For the text-containing cell, return its midpoint in [X, Y] coordinate format. 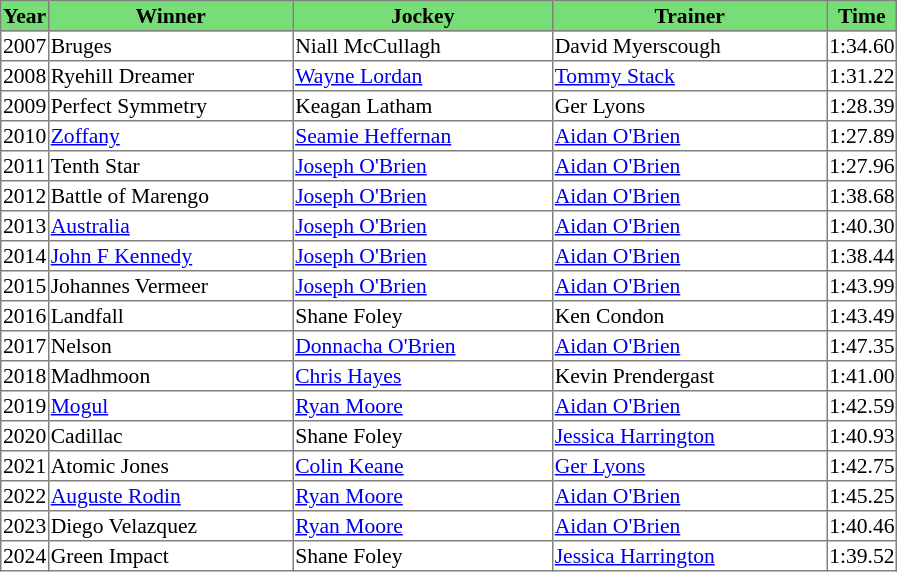
Atomic Jones [170, 466]
2014 [25, 256]
1:27.96 [862, 166]
1:40.46 [862, 526]
1:31.22 [862, 76]
1:45.25 [862, 496]
1:38.44 [862, 256]
Tenth Star [170, 166]
1:41.00 [862, 376]
2023 [25, 526]
Landfall [170, 316]
Winner [170, 16]
1:40.93 [862, 436]
1:28.39 [862, 106]
Bruges [170, 46]
1:40.30 [862, 226]
2012 [25, 196]
Donnacha O'Brien [423, 346]
Time [862, 16]
2024 [25, 556]
1:38.68 [862, 196]
2018 [25, 376]
Kevin Prendergast [689, 376]
Trainer [689, 16]
2020 [25, 436]
Australia [170, 226]
Seamie Heffernan [423, 136]
1:42.75 [862, 466]
1:47.35 [862, 346]
Madhmoon [170, 376]
Ken Condon [689, 316]
2013 [25, 226]
1:27.89 [862, 136]
1:39.52 [862, 556]
Auguste Rodin [170, 496]
Cadillac [170, 436]
Jockey [423, 16]
2016 [25, 316]
2015 [25, 286]
2010 [25, 136]
John F Kennedy [170, 256]
2008 [25, 76]
2007 [25, 46]
1:43.49 [862, 316]
Battle of Marengo [170, 196]
Mogul [170, 406]
2009 [25, 106]
1:42.59 [862, 406]
1:43.99 [862, 286]
2017 [25, 346]
Zoffany [170, 136]
2022 [25, 496]
Year [25, 16]
Keagan Latham [423, 106]
Tommy Stack [689, 76]
Chris Hayes [423, 376]
Perfect Symmetry [170, 106]
2011 [25, 166]
Green Impact [170, 556]
Nelson [170, 346]
Ryehill Dreamer [170, 76]
David Myerscough [689, 46]
Colin Keane [423, 466]
Niall McCullagh [423, 46]
Wayne Lordan [423, 76]
Diego Velazquez [170, 526]
Johannes Vermeer [170, 286]
2019 [25, 406]
2021 [25, 466]
1:34.60 [862, 46]
